Capture the cell that displays the provided text and extract its (X, Y) central coordinate. 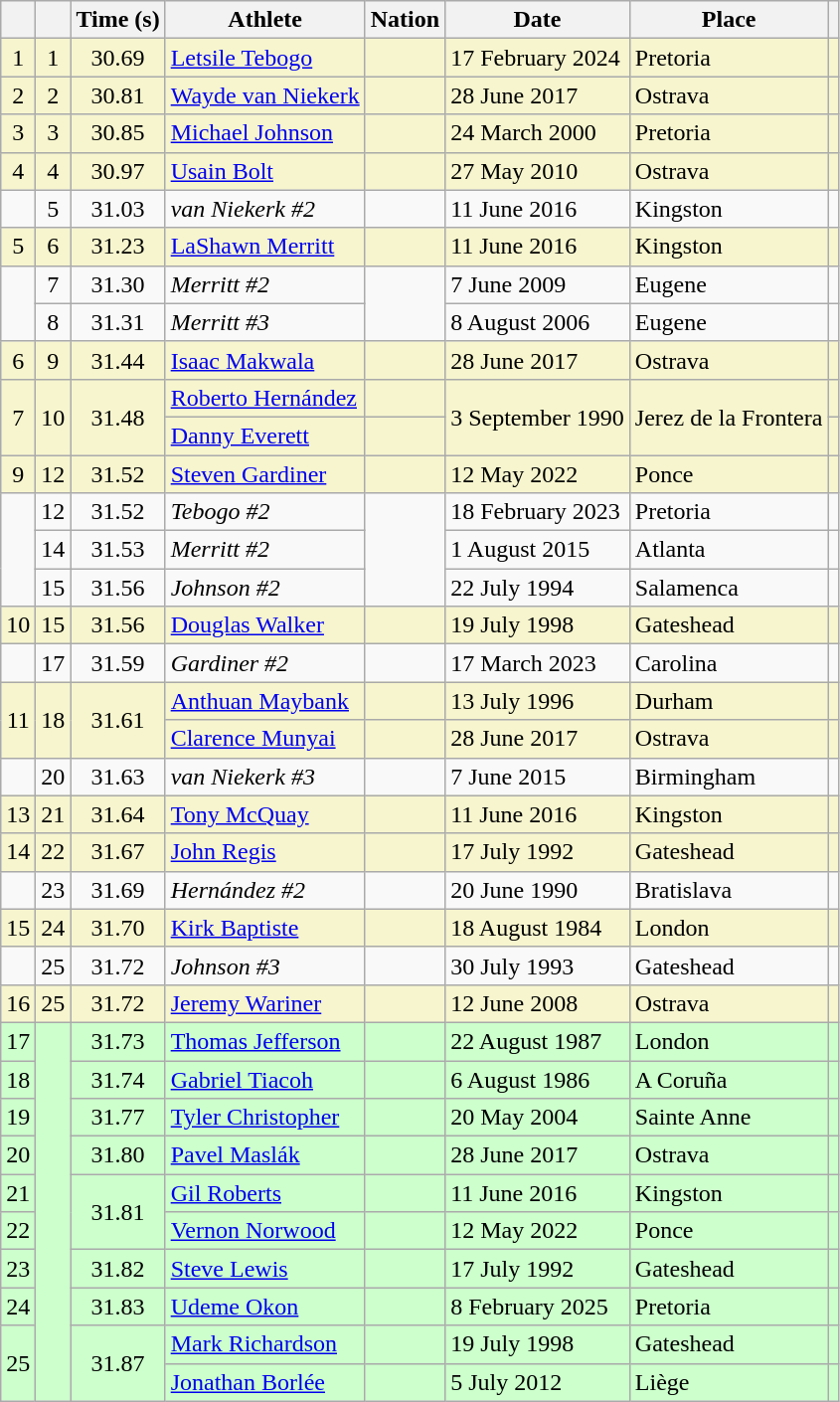
Steve Lewis (264, 1269)
13 (18, 814)
Wayde van Niekerk (264, 95)
5 July 2012 (538, 1382)
8 February 2025 (538, 1307)
Gardiner #2 (264, 663)
Isaac Makwala (264, 360)
31.48 (117, 417)
31.31 (117, 322)
Gil Roberts (264, 1193)
Carolina (729, 663)
Thomas Jefferson (264, 1041)
Danny Everett (264, 436)
Jonathan Borlée (264, 1382)
30.81 (117, 95)
Roberto Hernández (264, 398)
Mark Richardson (264, 1344)
31.80 (117, 1155)
Jeremy Wariner (264, 1003)
31.87 (117, 1363)
Douglas Walker (264, 625)
31.30 (117, 284)
Tony McQuay (264, 814)
Durham (729, 701)
A Coruña (729, 1079)
31.64 (117, 814)
Salamenca (729, 588)
LaShawn Merritt (264, 247)
Liège (729, 1382)
Johnson #3 (264, 965)
17 March 2023 (538, 663)
31.81 (117, 1212)
Athlete (264, 20)
8 August 2006 (538, 322)
8 (54, 322)
30.69 (117, 58)
31.23 (117, 247)
24 March 2000 (538, 133)
Merritt #3 (264, 322)
Date (538, 20)
31.59 (117, 663)
7 June 2009 (538, 284)
Nation (405, 20)
31.53 (117, 550)
Usain Bolt (264, 171)
Udeme Okon (264, 1307)
22 August 1987 (538, 1041)
Clarence Munyai (264, 739)
31.82 (117, 1269)
Gabriel Tiacoh (264, 1079)
Sainte Anne (729, 1118)
1 August 2015 (538, 550)
20 May 2004 (538, 1118)
11 (18, 720)
16 (18, 1003)
Hernández #2 (264, 890)
John Regis (264, 852)
31.69 (117, 890)
31.61 (117, 720)
van Niekerk #2 (264, 209)
13 July 1996 (538, 701)
20 June 1990 (538, 890)
18 February 2023 (538, 512)
31.44 (117, 360)
18 August 1984 (538, 928)
Anthuan Maybank (264, 701)
17 February 2024 (538, 58)
Atlanta (729, 550)
30 July 1993 (538, 965)
van Niekerk #3 (264, 777)
3 September 1990 (538, 417)
Tyler Christopher (264, 1118)
31.63 (117, 777)
31.77 (117, 1118)
Place (729, 20)
31.83 (117, 1307)
Jerez de la Frontera (729, 417)
Tebogo #2 (264, 512)
6 August 1986 (538, 1079)
Pavel Maslák (264, 1155)
31.67 (117, 852)
Steven Gardiner (264, 474)
27 May 2010 (538, 171)
30.97 (117, 171)
Vernon Norwood (264, 1231)
31.70 (117, 928)
Michael Johnson (264, 133)
22 July 1994 (538, 588)
31.74 (117, 1079)
7 June 2015 (538, 777)
Birmingham (729, 777)
Letsile Tebogo (264, 58)
Time (s) (117, 20)
30.85 (117, 133)
Kirk Baptiste (264, 928)
Johnson #2 (264, 588)
31.73 (117, 1041)
19 (18, 1118)
31.03 (117, 209)
12 June 2008 (538, 1003)
Bratislava (729, 890)
